For the text-containing cell, return its midpoint in (x, y) coordinate format. 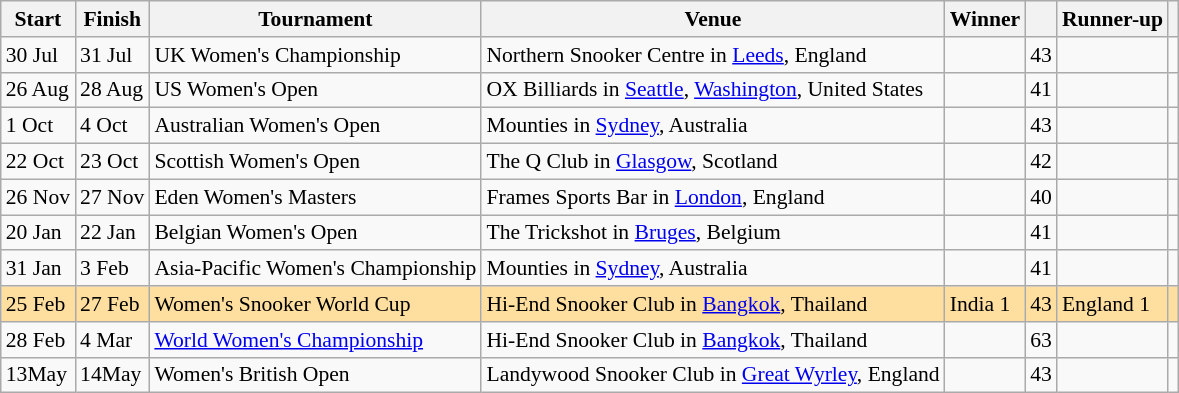
Frames Sports Bar in London, England (712, 197)
Winner (986, 19)
25 Feb (38, 304)
Runner-up (1112, 19)
63 (1041, 340)
Asia-Pacific Women's Championship (315, 269)
The Trickshot in Bruges, Belgium (712, 233)
England 1 (1112, 304)
3 Feb (112, 269)
22 Oct (38, 162)
22 Jan (112, 233)
4 Oct (112, 126)
Tournament (315, 19)
Women's Snooker World Cup (315, 304)
26 Nov (38, 197)
UK Women's Championship (315, 55)
Women's British Open (315, 375)
India 1 (986, 304)
4 Mar (112, 340)
31 Jul (112, 55)
42 (1041, 162)
28 Feb (38, 340)
23 Oct (112, 162)
Start (38, 19)
Eden Women's Masters (315, 197)
World Women's Championship (315, 340)
31 Jan (38, 269)
OX Billiards in Seattle, Washington, United States (712, 90)
28 Aug (112, 90)
13May (38, 375)
Venue (712, 19)
20 Jan (38, 233)
Scottish Women's Open (315, 162)
26 Aug (38, 90)
30 Jul (38, 55)
Northern Snooker Centre in Leeds, England (712, 55)
Finish (112, 19)
14May (112, 375)
40 (1041, 197)
The Q Club in Glasgow, Scotland (712, 162)
Australian Women's Open (315, 126)
US Women's Open (315, 90)
27 Nov (112, 197)
27 Feb (112, 304)
Belgian Women's Open (315, 233)
Landywood Snooker Club in Great Wyrley, England (712, 375)
1 Oct (38, 126)
